Find where the given text appears and provide that cell's center as [X, Y] coordinate. 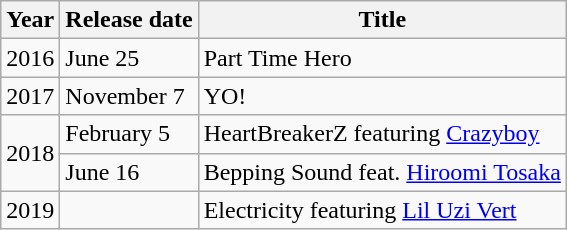
Part Time Hero [382, 58]
June 16 [129, 172]
HeartBreakerZ featuring Crazyboy [382, 134]
2019 [30, 210]
Release date [129, 20]
Title [382, 20]
Bepping Sound feat. Hiroomi Tosaka [382, 172]
2017 [30, 96]
November 7 [129, 96]
2016 [30, 58]
February 5 [129, 134]
Electricity featuring Lil Uzi Vert [382, 210]
2018 [30, 153]
Year [30, 20]
YO! [382, 96]
June 25 [129, 58]
